For the text-containing cell, return its midpoint in [X, Y] coordinate format. 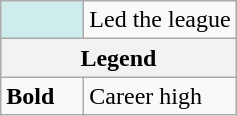
Career high [160, 96]
Led the league [160, 20]
Bold [42, 96]
Legend [118, 58]
